Search for the cell housing the specified text and yield its [X, Y] center coordinate. 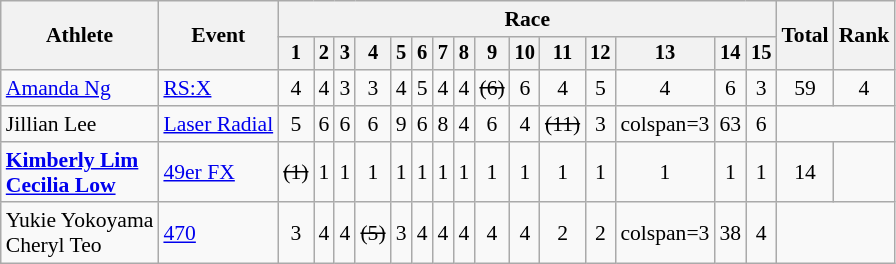
13 [664, 54]
Race [527, 19]
7 [444, 54]
11 [562, 54]
12 [600, 54]
Kimberly LimCecilia Low [80, 172]
10 [525, 54]
63 [730, 124]
Athlete [80, 36]
(11) [562, 124]
RS:X [218, 88]
Event [218, 36]
(5) [372, 234]
49er FX [218, 172]
Total [804, 36]
Yukie YokoyamaCheryl Teo [80, 234]
15 [761, 54]
(1) [296, 172]
38 [730, 234]
(6) [492, 88]
Rank [864, 36]
Laser Radial [218, 124]
Amanda Ng [80, 88]
59 [804, 88]
470 [218, 234]
Jillian Lee [80, 124]
